Identify which cell holds the provided text, then report its [x, y] central coordinate. 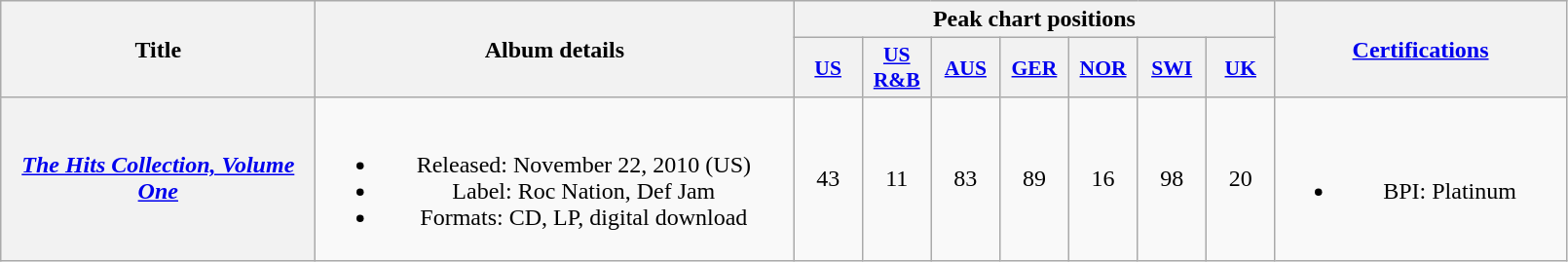
83 [966, 179]
Title [158, 49]
USR&B [896, 68]
98 [1173, 179]
The Hits Collection, Volume One [158, 179]
11 [896, 179]
AUS [966, 68]
Album details [555, 49]
Released: November 22, 2010 (US)Label: Roc Nation, Def JamFormats: CD, LP, digital download [555, 179]
UK [1241, 68]
GER [1034, 68]
BPI: Platinum [1420, 179]
NOR [1102, 68]
Peak chart positions [1034, 19]
Certifications [1420, 49]
20 [1241, 179]
16 [1102, 179]
US [828, 68]
SWI [1173, 68]
43 [828, 179]
89 [1034, 179]
